Identify which cell holds the provided text, then report its (X, Y) central coordinate. 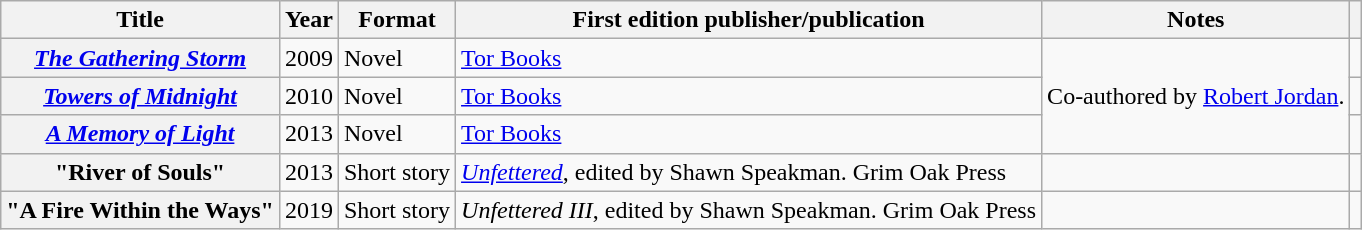
Co-authored by Robert Jordan. (1196, 96)
A Memory of Light (140, 134)
"A Fire Within the Ways" (140, 210)
Unfettered III, edited by Shawn Speakman. Grim Oak Press (749, 210)
Notes (1196, 20)
First edition publisher/publication (749, 20)
Title (140, 20)
Unfettered, edited by Shawn Speakman. Grim Oak Press (749, 172)
"River of Souls" (140, 172)
Format (396, 20)
2009 (308, 58)
2010 (308, 96)
Year (308, 20)
2019 (308, 210)
Towers of Midnight (140, 96)
The Gathering Storm (140, 58)
